Scan for the cell matching the given text and deliver its [X, Y] coordinate at center. 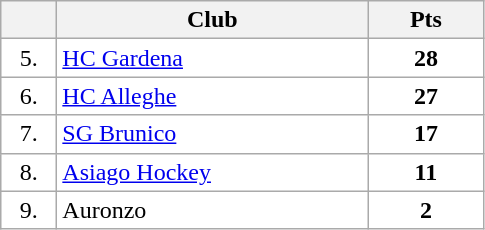
Auronzo [212, 210]
7. [29, 134]
HC Gardena [212, 58]
28 [426, 58]
11 [426, 172]
5. [29, 58]
6. [29, 96]
17 [426, 134]
2 [426, 210]
27 [426, 96]
Club [212, 20]
8. [29, 172]
Asiago Hockey [212, 172]
SG Brunico [212, 134]
HC Alleghe [212, 96]
Pts [426, 20]
9. [29, 210]
